Pinpoint the cell where the given text exists, returning its (x, y) midpoint coordinate. 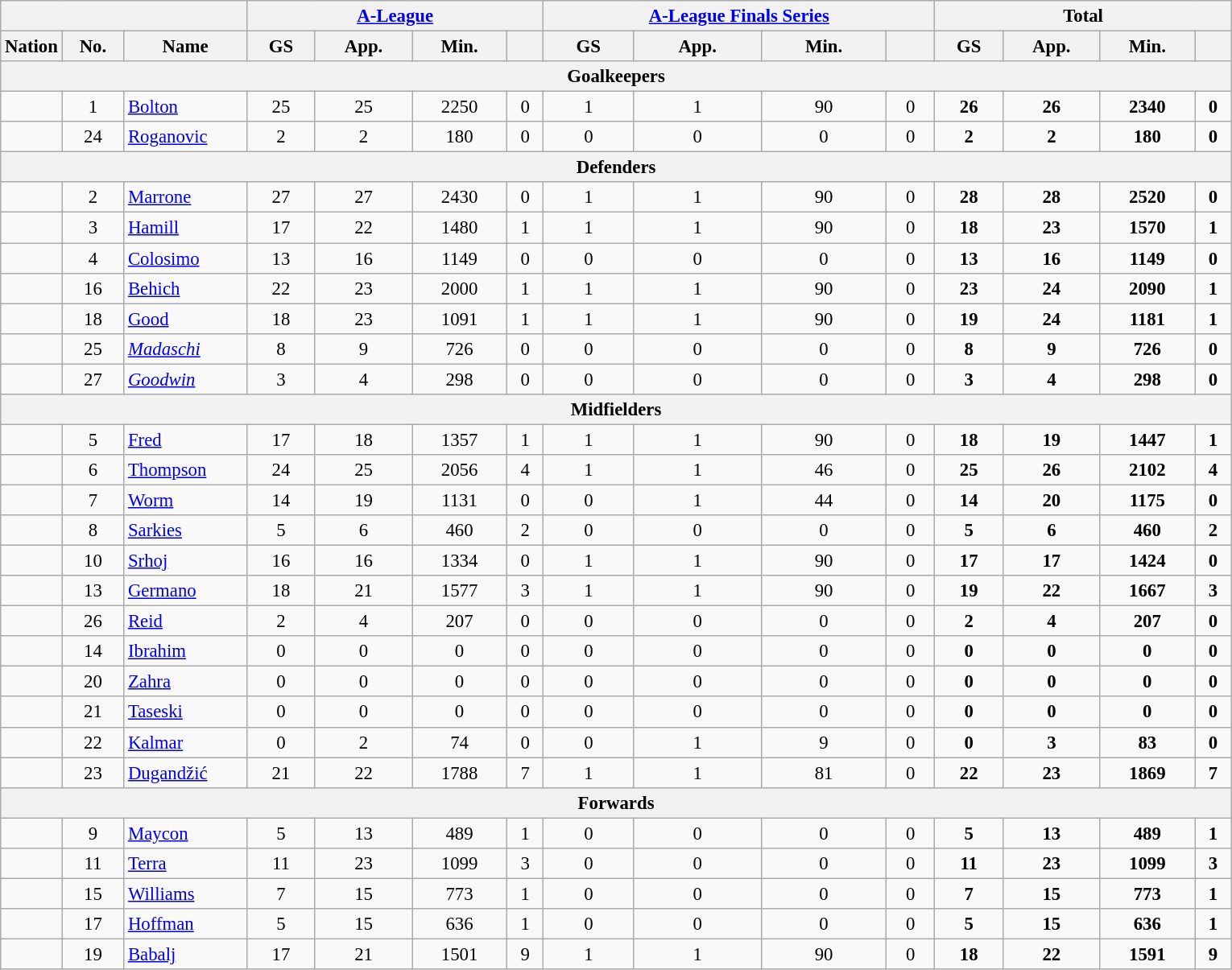
Good (185, 319)
Maycon (185, 833)
Thompson (185, 470)
Nation (31, 47)
1788 (460, 773)
Total (1084, 16)
81 (823, 773)
10 (93, 561)
Defenders (617, 167)
1181 (1147, 319)
1357 (460, 440)
2056 (460, 470)
Hamill (185, 228)
Name (185, 47)
44 (823, 500)
1447 (1147, 440)
1131 (460, 500)
Sarkies (185, 530)
1869 (1147, 773)
1091 (460, 319)
Worm (185, 500)
Srhoj (185, 561)
Forwards (617, 803)
Babalj (185, 954)
Fred (185, 440)
Dugandžić (185, 773)
46 (823, 470)
2090 (1147, 288)
Behich (185, 288)
Colosimo (185, 258)
1480 (460, 228)
A-League (395, 16)
Kalmar (185, 742)
Goodwin (185, 379)
Ibrahim (185, 651)
1667 (1147, 591)
Midfielders (617, 410)
2340 (1147, 107)
1501 (460, 954)
1424 (1147, 561)
2000 (460, 288)
No. (93, 47)
Bolton (185, 107)
1334 (460, 561)
Germano (185, 591)
Goalkeepers (617, 76)
2250 (460, 107)
83 (1147, 742)
1591 (1147, 954)
Williams (185, 894)
74 (460, 742)
Zahra (185, 682)
Madaschi (185, 349)
2430 (460, 197)
1577 (460, 591)
Reid (185, 621)
1570 (1147, 228)
1175 (1147, 500)
Marrone (185, 197)
2102 (1147, 470)
Roganovic (185, 137)
2520 (1147, 197)
Taseski (185, 712)
Hoffman (185, 924)
Terra (185, 864)
A-League Finals Series (739, 16)
